Find where the given text appears and provide that cell's center as [x, y] coordinate. 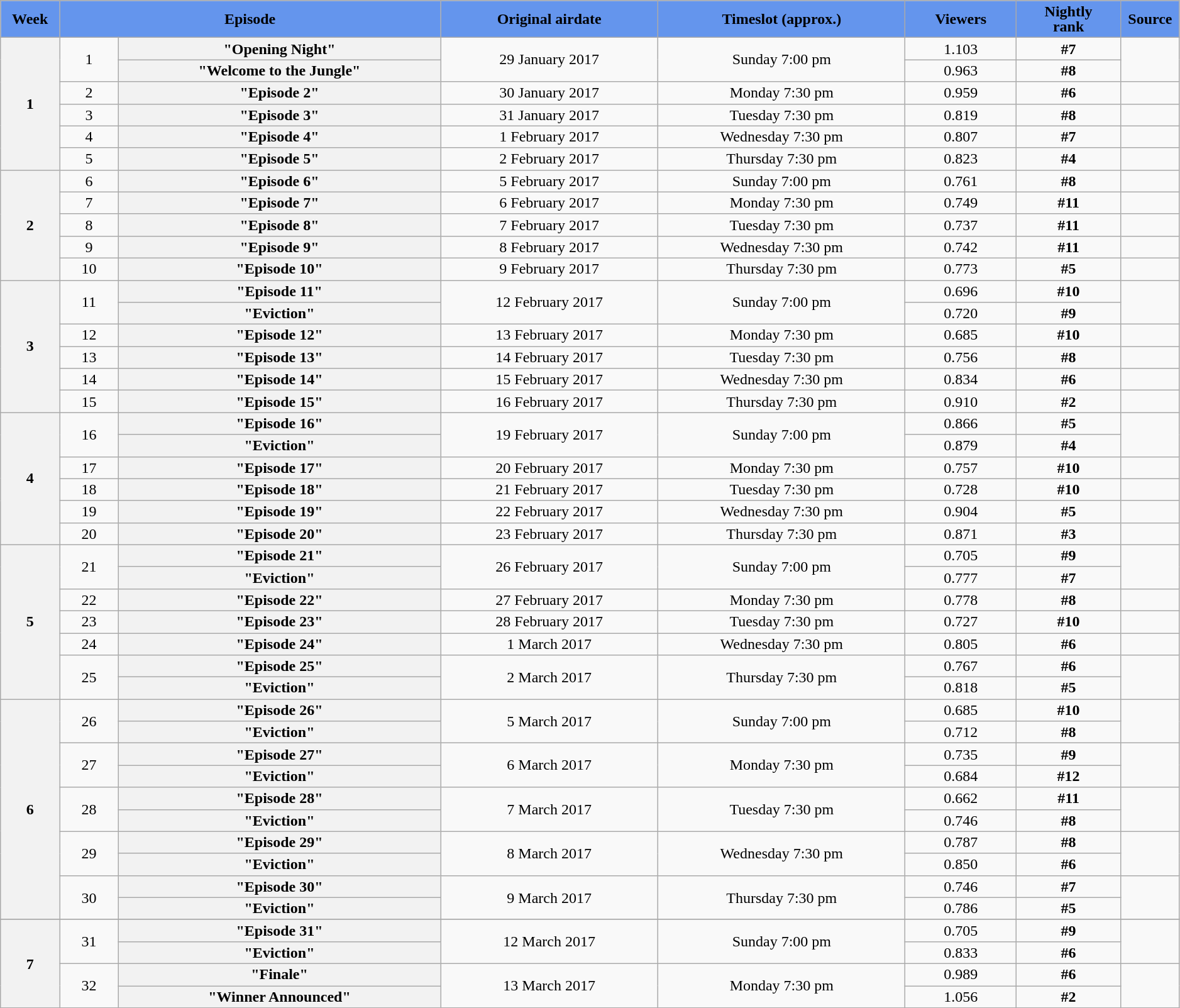
13 February 2017 [549, 336]
"Episode 31" [279, 931]
"Episode 6" [279, 181]
2 March 2017 [549, 677]
"Episode 12" [279, 336]
"Episode 22" [279, 600]
24 [89, 644]
0.767 [961, 667]
0.756 [961, 357]
"Opening Night" [279, 49]
1.056 [961, 997]
0.728 [961, 489]
"Episode 2" [279, 93]
16 February 2017 [549, 401]
Week [30, 19]
22 February 2017 [549, 512]
18 [89, 489]
10 [89, 269]
"Episode 3" [279, 114]
"Episode 16" [279, 424]
13 [89, 357]
0.963 [961, 70]
15 [89, 401]
0.761 [961, 181]
0.737 [961, 225]
"Episode 24" [279, 644]
"Episode 19" [279, 512]
0.777 [961, 577]
0.787 [961, 843]
"Episode 7" [279, 202]
0.823 [961, 158]
"Episode 10" [279, 269]
0.757 [961, 468]
21 [89, 567]
0.850 [961, 864]
0.735 [961, 755]
0.684 [961, 776]
9 [89, 246]
"Episode 18" [279, 489]
1 March 2017 [549, 644]
0.720 [961, 313]
Timeslot (approx.) [782, 19]
0.742 [961, 246]
27 [89, 765]
0.879 [961, 445]
"Episode 4" [279, 137]
#3 [1069, 533]
20 [89, 533]
Original airdate [549, 19]
31 January 2017 [549, 114]
9 March 2017 [549, 897]
7 February 2017 [549, 225]
21 February 2017 [549, 489]
31 [89, 941]
6 February 2017 [549, 202]
0.727 [961, 621]
0.833 [961, 952]
19 February 2017 [549, 435]
"Episode 28" [279, 799]
0.778 [961, 600]
0.819 [961, 114]
0.818 [961, 688]
8 March 2017 [549, 853]
"Winner Announced" [279, 997]
14 February 2017 [549, 357]
12 March 2017 [549, 941]
1.103 [961, 49]
0.834 [961, 380]
11 [89, 302]
7 March 2017 [549, 809]
26 [89, 721]
"Episode 13" [279, 357]
"Episode 15" [279, 401]
"Episode 9" [279, 246]
Source [1150, 19]
13 March 2017 [549, 985]
"Episode 29" [279, 843]
#12 [1069, 776]
0.805 [961, 644]
6 March 2017 [549, 765]
29 [89, 853]
14 [89, 380]
22 [89, 600]
27 February 2017 [549, 600]
8 February 2017 [549, 246]
28 February 2017 [549, 621]
8 [89, 225]
30 [89, 897]
23 February 2017 [549, 533]
Viewers [961, 19]
1 February 2017 [549, 137]
"Episode 21" [279, 556]
0.749 [961, 202]
0.904 [961, 512]
0.786 [961, 908]
"Finale" [279, 975]
"Episode 8" [279, 225]
0.959 [961, 93]
0.712 [961, 732]
16 [89, 435]
0.807 [961, 137]
23 [89, 621]
"Episode 27" [279, 755]
"Episode 30" [279, 887]
30 January 2017 [549, 93]
0.773 [961, 269]
"Episode 25" [279, 667]
26 February 2017 [549, 567]
"Episode 26" [279, 711]
5 March 2017 [549, 721]
0.989 [961, 975]
Nightlyrank [1069, 19]
"Episode 23" [279, 621]
Episode [250, 19]
28 [89, 809]
2 February 2017 [549, 158]
0.662 [961, 799]
0.871 [961, 533]
15 February 2017 [549, 380]
32 [89, 985]
"Episode 14" [279, 380]
5 February 2017 [549, 181]
17 [89, 468]
0.866 [961, 424]
19 [89, 512]
"Episode 11" [279, 292]
12 [89, 336]
"Welcome to the Jungle" [279, 70]
9 February 2017 [549, 269]
25 [89, 677]
"Episode 17" [279, 468]
"Episode 20" [279, 533]
20 February 2017 [549, 468]
0.910 [961, 401]
0.696 [961, 292]
12 February 2017 [549, 302]
"Episode 5" [279, 158]
29 January 2017 [549, 60]
